Determine the [x, y] coordinate at the center of the cell enclosing the given text.  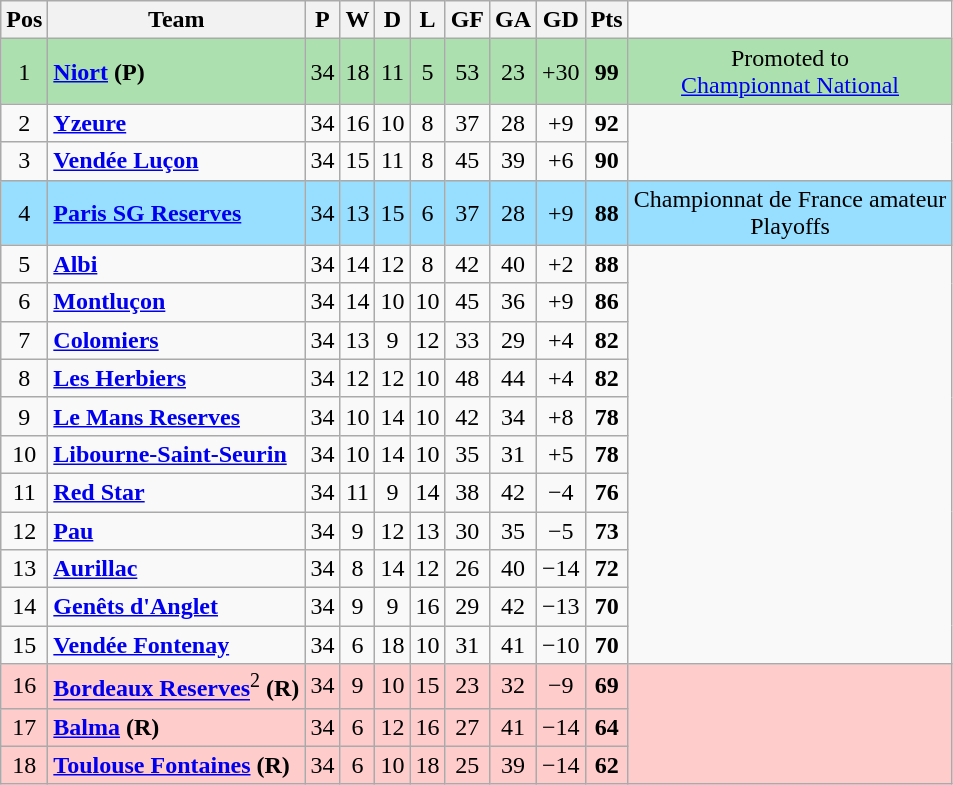
Albi [176, 264]
GF [467, 20]
Genêts d'Anglet [176, 607]
+8 [562, 416]
99 [606, 72]
72 [606, 569]
27 [467, 727]
Libourne-Saint-Seurin [176, 454]
Montluçon [176, 302]
Aurillac [176, 569]
32 [512, 686]
Niort (P) [176, 72]
Pos [24, 20]
Yzeure [176, 123]
Le Mans Reserves [176, 416]
17 [24, 727]
Promoted to Championnat National [790, 72]
Pts [606, 20]
36 [512, 302]
Vendée Fontenay [176, 645]
Balma (R) [176, 727]
+5 [562, 454]
Bordeaux Reserves2 (R) [176, 686]
Vendée Luçon [176, 161]
+6 [562, 161]
−13 [562, 607]
Team [176, 20]
62 [606, 765]
64 [606, 727]
76 [606, 492]
P [322, 20]
30 [467, 531]
73 [606, 531]
3 [24, 161]
L [428, 20]
33 [467, 340]
38 [467, 492]
90 [606, 161]
−4 [562, 492]
7 [24, 340]
−5 [562, 531]
D [392, 20]
GD [562, 20]
1 [24, 72]
GA [512, 20]
+30 [562, 72]
86 [606, 302]
53 [467, 72]
Colomiers [176, 340]
Paris SG Reserves [176, 212]
92 [606, 123]
25 [467, 765]
44 [512, 378]
48 [467, 378]
Red Star [176, 492]
2 [24, 123]
69 [606, 686]
Toulouse Fontaines (R) [176, 765]
Les Herbiers [176, 378]
+2 [562, 264]
−10 [562, 645]
W [358, 20]
26 [467, 569]
−9 [562, 686]
Championnat de France amateur Playoffs [790, 212]
4 [24, 212]
Pau [176, 531]
